Scan for the cell matching the given text and deliver its [X, Y] coordinate at center. 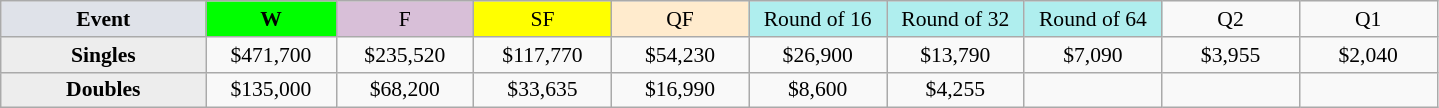
$68,200 [405, 90]
$8,600 [818, 90]
$3,955 [1231, 55]
Round of 16 [818, 19]
$54,230 [680, 55]
$26,900 [818, 55]
$4,255 [955, 90]
$2,040 [1368, 55]
SF [543, 19]
Q1 [1368, 19]
QF [680, 19]
Event [104, 19]
$117,770 [543, 55]
$33,635 [543, 90]
W [271, 19]
F [405, 19]
$135,000 [271, 90]
Q2 [1231, 19]
Doubles [104, 90]
$16,990 [680, 90]
Round of 32 [955, 19]
$13,790 [955, 55]
$471,700 [271, 55]
Round of 64 [1093, 19]
Singles [104, 55]
$7,090 [1093, 55]
$235,520 [405, 55]
